For the text-containing cell, return its midpoint in [x, y] coordinate format. 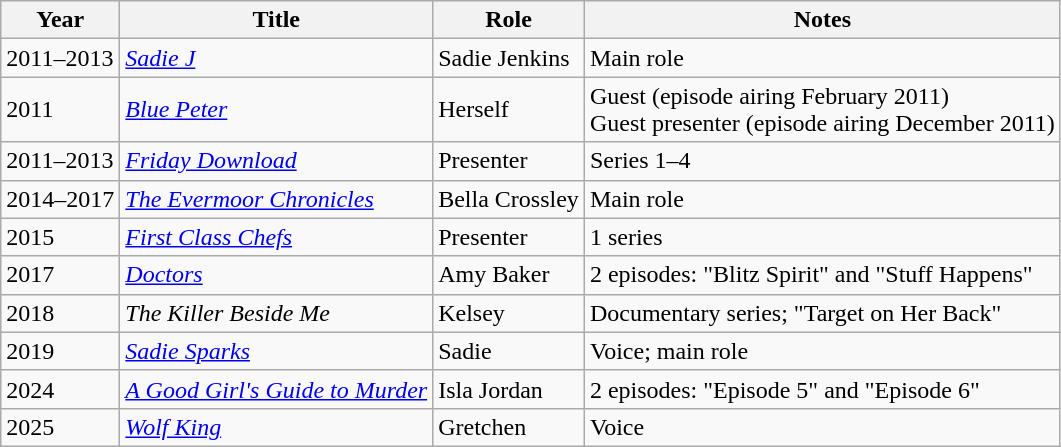
Voice [822, 427]
Guest (episode airing February 2011)Guest presenter (episode airing December 2011) [822, 110]
2 episodes: "Episode 5" and "Episode 6" [822, 389]
Friday Download [276, 161]
1 series [822, 237]
Notes [822, 20]
Amy Baker [509, 275]
The Evermoor Chronicles [276, 199]
2017 [60, 275]
Sadie [509, 351]
Year [60, 20]
The Killer Beside Me [276, 313]
2015 [60, 237]
Gretchen [509, 427]
2019 [60, 351]
Blue Peter [276, 110]
2011 [60, 110]
2018 [60, 313]
First Class Chefs [276, 237]
2025 [60, 427]
Voice; main role [822, 351]
2014–2017 [60, 199]
2 episodes: "Blitz Spirit" and "Stuff Happens" [822, 275]
Series 1–4 [822, 161]
Wolf King [276, 427]
Role [509, 20]
A Good Girl's Guide to Murder [276, 389]
Sadie Sparks [276, 351]
Isla Jordan [509, 389]
Sadie J [276, 58]
Sadie Jenkins [509, 58]
Herself [509, 110]
Documentary series; "Target on Her Back" [822, 313]
2024 [60, 389]
Doctors [276, 275]
Title [276, 20]
Kelsey [509, 313]
Bella Crossley [509, 199]
